Return the (x, y) coordinate for the center point of the cell that contains the specified text.  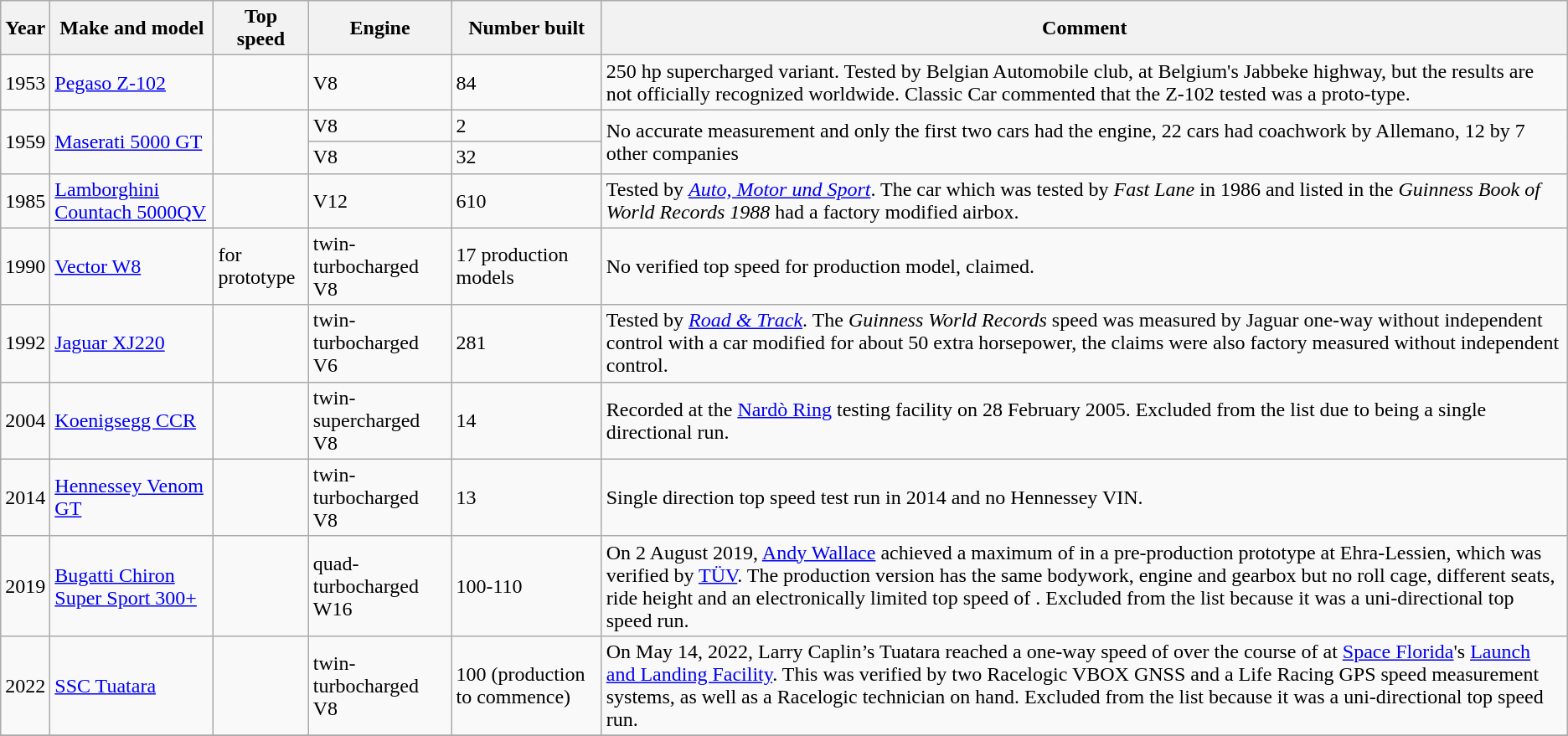
1959 (25, 142)
V12 (380, 201)
Recorded at the Nardò Ring testing facility on 28 February 2005. Excluded from the list due to being a single directional run. (1084, 420)
Maserati 5000 GT (132, 142)
13 (526, 497)
Bugatti Chiron Super Sport 300+ (132, 586)
Comment (1084, 28)
14 (526, 420)
100-110 (526, 586)
281 (526, 343)
Single direction top speed test run in 2014 and no Hennessey VIN. (1084, 497)
SSC Tuatara (132, 685)
Lamborghini Countach 5000QV (132, 201)
twin-turbocharged V6 (380, 343)
Number built (526, 28)
100 (production to commence) (526, 685)
Jaguar XJ220 (132, 343)
Pegaso Z-102 (132, 82)
No verified top speed for production model, claimed. (1084, 266)
Hennessey Venom GT (132, 497)
17 production models (526, 266)
Koenigsegg CCR (132, 420)
1990 (25, 266)
2004 (25, 420)
Year (25, 28)
Make and model (132, 28)
2022 (25, 685)
84 (526, 82)
Top speed (261, 28)
No accurate measurement and only the first two cars had the engine, 22 cars had coachwork by Allemano, 12 by 7 other companies (1084, 142)
2019 (25, 586)
quad-turbocharged W16 (380, 586)
Vector W8 (132, 266)
2014 (25, 497)
Engine (380, 28)
610 (526, 201)
2 (526, 126)
32 (526, 157)
1953 (25, 82)
for prototype (261, 266)
1992 (25, 343)
twin-supercharged V8 (380, 420)
1985 (25, 201)
